Capture the cell that displays the provided text and extract its [X, Y] central coordinate. 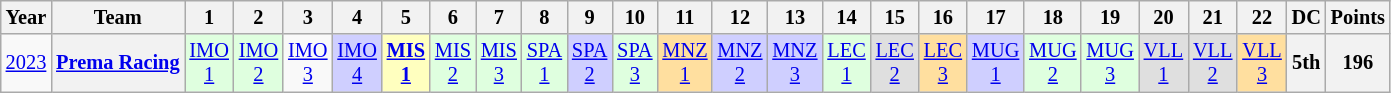
MNZ1 [684, 63]
MIS3 [499, 63]
11 [684, 17]
MNZ3 [794, 63]
5 [406, 17]
SPA3 [634, 63]
VLL2 [1212, 63]
21 [1212, 17]
MIS2 [453, 63]
2 [258, 17]
1 [208, 17]
5th [1306, 63]
19 [1110, 17]
17 [996, 17]
SPA2 [590, 63]
22 [1262, 17]
VLL1 [1164, 63]
IMO3 [308, 63]
16 [943, 17]
3 [308, 17]
12 [740, 17]
SPA1 [544, 63]
20 [1164, 17]
13 [794, 17]
Prema Racing [118, 63]
MUG2 [1052, 63]
6 [453, 17]
MUG3 [1110, 63]
196 [1358, 63]
IMO1 [208, 63]
7 [499, 17]
MUG1 [996, 63]
2023 [26, 63]
MIS1 [406, 63]
18 [1052, 17]
MNZ2 [740, 63]
Points [1358, 17]
10 [634, 17]
LEC2 [895, 63]
15 [895, 17]
14 [846, 17]
Team [118, 17]
8 [544, 17]
VLL3 [1262, 63]
IMO2 [258, 63]
IMO4 [356, 63]
LEC3 [943, 63]
Year [26, 17]
LEC1 [846, 63]
9 [590, 17]
4 [356, 17]
DC [1306, 17]
